Identify which cell holds the provided text, then report its (x, y) central coordinate. 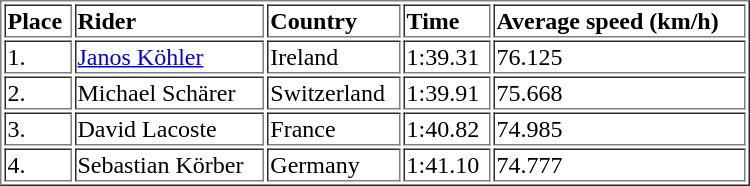
1. (38, 56)
2. (38, 92)
Time (448, 20)
Average speed (km/h) (619, 20)
Germany (334, 164)
Place (38, 20)
76.125 (619, 56)
Janos Köhler (169, 56)
1:41.10 (448, 164)
1:39.31 (448, 56)
Country (334, 20)
75.668 (619, 92)
1:40.82 (448, 128)
Rider (169, 20)
3. (38, 128)
David Lacoste (169, 128)
74.777 (619, 164)
Ireland (334, 56)
1:39.91 (448, 92)
Sebastian Körber (169, 164)
Switzerland (334, 92)
74.985 (619, 128)
France (334, 128)
Michael Schärer (169, 92)
4. (38, 164)
